Search for the cell housing the specified text and yield its [X, Y] center coordinate. 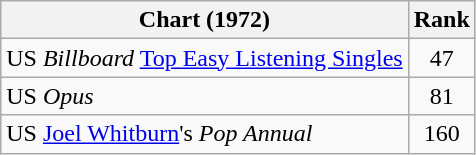
US Billboard Top Easy Listening Singles [204, 58]
81 [442, 96]
Rank [442, 20]
47 [442, 58]
160 [442, 134]
Chart (1972) [204, 20]
US Joel Whitburn's Pop Annual [204, 134]
US Opus [204, 96]
